Return (X, Y) of the center of cell containing provided text 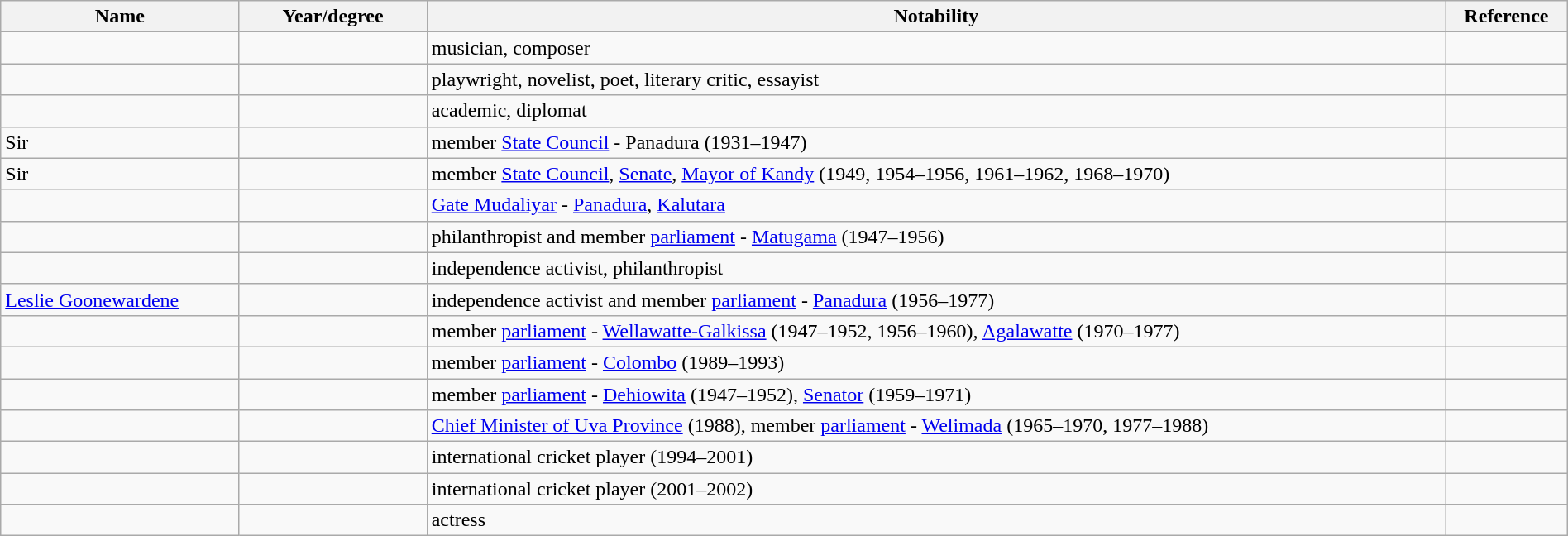
member parliament - Colombo (1989–1993) (936, 362)
actress (936, 520)
Reference (1507, 17)
independence activist, philanthropist (936, 268)
international cricket player (1994–2001) (936, 457)
Notability (936, 17)
member parliament - Dehiowita (1947–1952), Senator (1959–1971) (936, 395)
Leslie Goonewardene (120, 299)
Year/degree (332, 17)
member State Council - Panadura (1931–1947) (936, 142)
Chief Minister of Uva Province (1988), member parliament - Welimada (1965–1970, 1977–1988) (936, 426)
playwright, novelist, poet, literary critic, essayist (936, 79)
international cricket player (2001–2002) (936, 489)
Name (120, 17)
musician, composer (936, 48)
philanthropist and member parliament - Matugama (1947–1956) (936, 237)
independence activist and member parliament - Panadura (1956–1977) (936, 299)
Gate Mudaliyar - Panadura, Kalutara (936, 205)
member State Council, Senate, Mayor of Kandy (1949, 1954–1956, 1961–1962, 1968–1970) (936, 174)
academic, diplomat (936, 111)
member parliament - Wellawatte-Galkissa (1947–1952, 1956–1960), Agalawatte (1970–1977) (936, 331)
